For the text-containing cell, return its midpoint in [x, y] coordinate format. 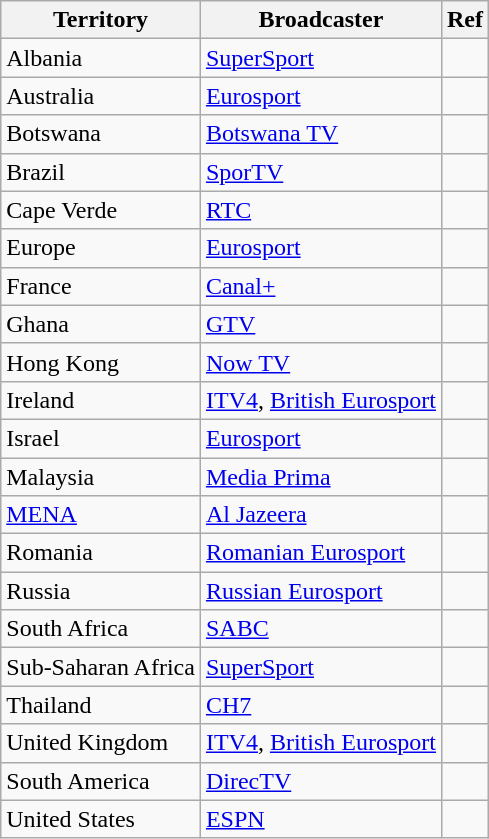
SABC [320, 629]
Ref [464, 20]
Broadcaster [320, 20]
ESPN [320, 819]
Ireland [101, 400]
Israel [101, 438]
Russian Eurosport [320, 591]
Romanian Eurosport [320, 553]
France [101, 286]
CH7 [320, 705]
Romania [101, 553]
MENA [101, 515]
Europe [101, 248]
United States [101, 819]
Now TV [320, 362]
Al Jazeera [320, 515]
South Africa [101, 629]
GTV [320, 324]
Australia [101, 96]
Botswana TV [320, 134]
Hong Kong [101, 362]
Thailand [101, 705]
Ghana [101, 324]
Malaysia [101, 477]
United Kingdom [101, 743]
Sub-Saharan Africa [101, 667]
Media Prima [320, 477]
Canal+ [320, 286]
Territory [101, 20]
Botswana [101, 134]
SporTV [320, 172]
Albania [101, 58]
South America [101, 781]
RTC [320, 210]
Cape Verde [101, 210]
DirecTV [320, 781]
Brazil [101, 172]
Russia [101, 591]
